Determine the [x, y] coordinate at the center of the cell enclosing the given text.  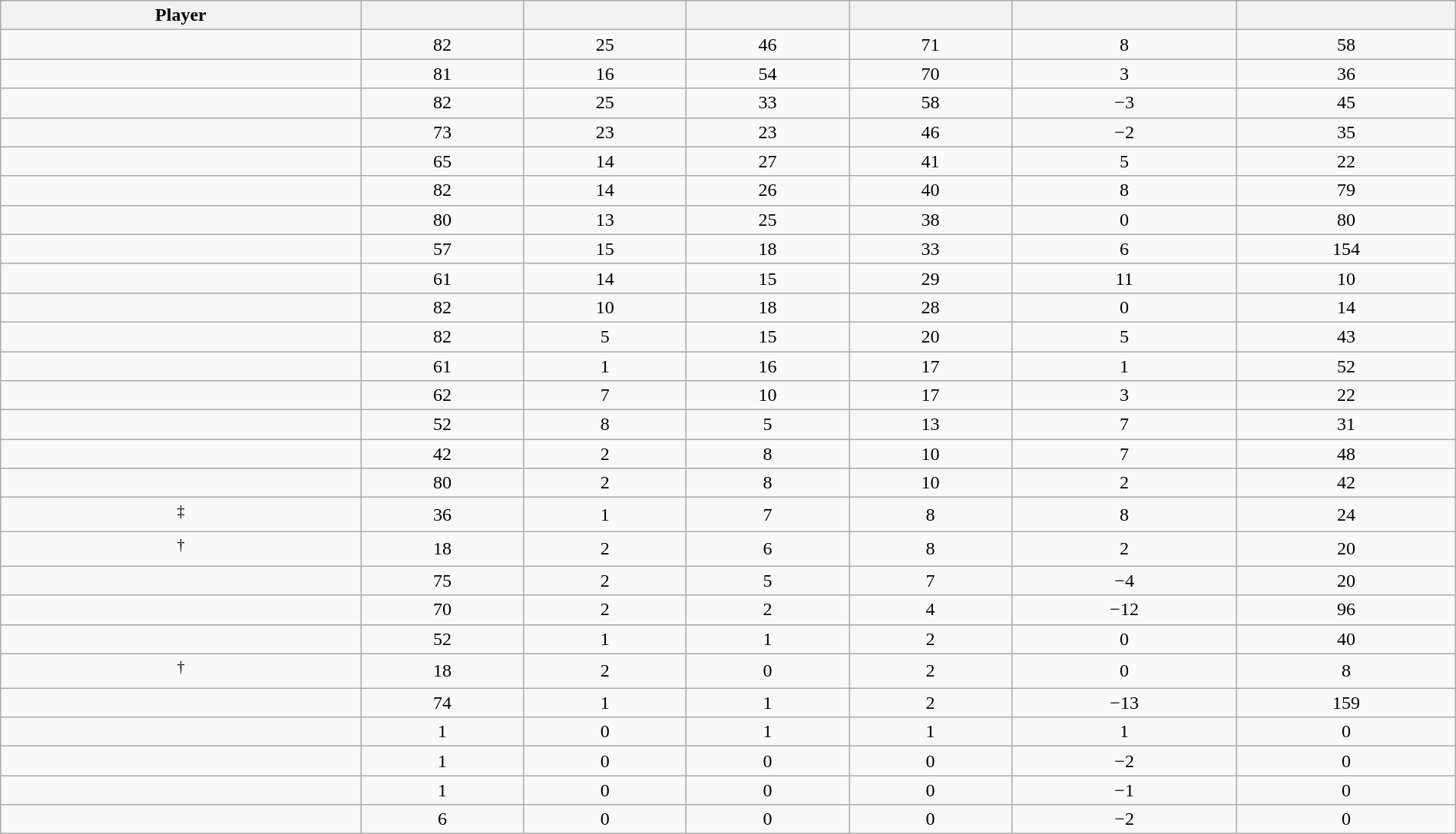
45 [1346, 103]
74 [442, 703]
159 [1346, 703]
−1 [1124, 790]
38 [931, 220]
71 [931, 45]
24 [1346, 515]
65 [442, 161]
4 [931, 610]
79 [1346, 190]
81 [442, 74]
31 [1346, 425]
41 [931, 161]
57 [442, 249]
35 [1346, 132]
−3 [1124, 103]
26 [768, 190]
−13 [1124, 703]
Player [181, 15]
48 [1346, 454]
−12 [1124, 610]
43 [1346, 336]
28 [931, 307]
62 [442, 395]
154 [1346, 249]
96 [1346, 610]
‡ [181, 515]
29 [931, 278]
27 [768, 161]
75 [442, 581]
−4 [1124, 581]
73 [442, 132]
11 [1124, 278]
54 [768, 74]
